Return [X, Y] of the center of cell containing provided text 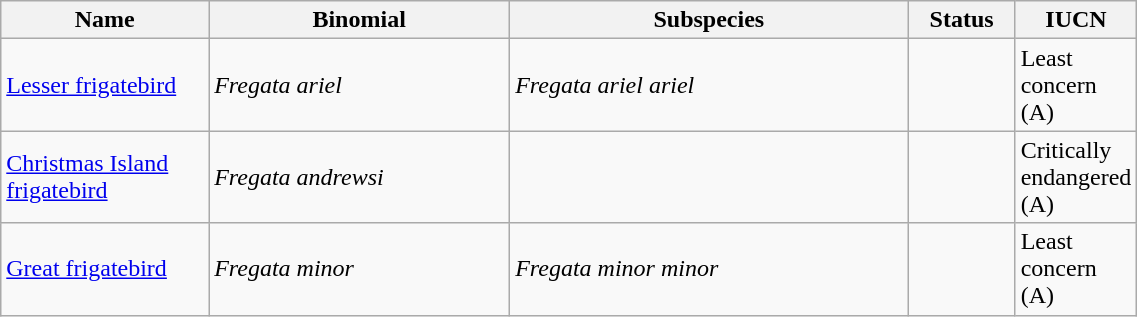
IUCN [1076, 20]
Fregata minor minor [709, 269]
Binomial [360, 20]
Lesser frigatebird [105, 85]
Great frigatebird [105, 269]
Fregata ariel [360, 85]
Fregata minor [360, 269]
Critically endangered(A) [1076, 177]
Fregata ariel ariel [709, 85]
Status [962, 20]
Fregata andrewsi [360, 177]
Name [105, 20]
Christmas Island frigatebird [105, 177]
Subspecies [709, 20]
